For the text-containing cell, return its midpoint in (X, Y) coordinate format. 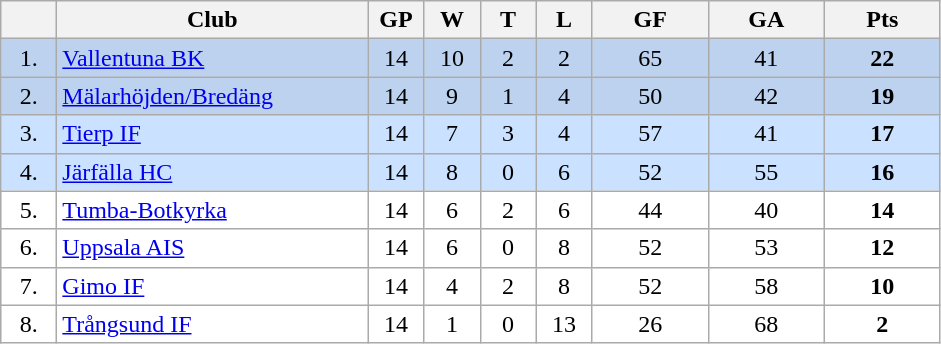
L (564, 20)
6. (29, 248)
7. (29, 286)
Gimo IF (212, 286)
19 (882, 96)
2. (29, 96)
44 (650, 210)
GF (650, 20)
26 (650, 324)
58 (766, 286)
3. (29, 134)
Mälarhöjden/Bredäng (212, 96)
Järfälla HC (212, 172)
Vallentuna BK (212, 58)
13 (564, 324)
22 (882, 58)
Pts (882, 20)
42 (766, 96)
Club (212, 20)
12 (882, 248)
55 (766, 172)
Tumba-Botkyrka (212, 210)
8. (29, 324)
Uppsala AIS (212, 248)
1. (29, 58)
T (508, 20)
Tierp IF (212, 134)
4. (29, 172)
16 (882, 172)
GP (396, 20)
57 (650, 134)
53 (766, 248)
68 (766, 324)
5. (29, 210)
Trångsund IF (212, 324)
GA (766, 20)
65 (650, 58)
7 (452, 134)
9 (452, 96)
3 (508, 134)
17 (882, 134)
50 (650, 96)
W (452, 20)
40 (766, 210)
